Pinpoint the cell where the given text exists, returning its [x, y] midpoint coordinate. 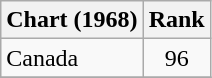
96 [176, 58]
Canada [72, 58]
Chart (1968) [72, 20]
Rank [176, 20]
